From the cell containing the given text, extract its center point as [x, y] coordinate. 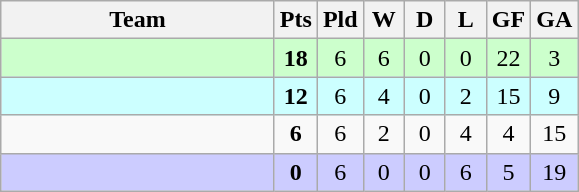
18 [296, 58]
19 [554, 172]
GA [554, 20]
GF [508, 20]
Pts [296, 20]
5 [508, 172]
W [384, 20]
22 [508, 58]
12 [296, 96]
D [424, 20]
L [466, 20]
Pld [340, 20]
Team [138, 20]
9 [554, 96]
3 [554, 58]
